Pinpoint the cell where the given text exists, returning its (x, y) midpoint coordinate. 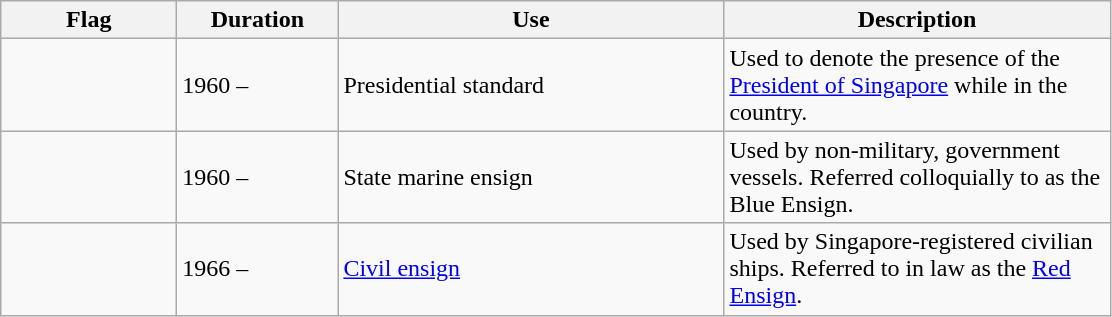
Presidential standard (531, 85)
Used by Singapore-registered civilian ships. Referred to in law as the Red Ensign. (917, 269)
State marine ensign (531, 177)
Flag (89, 20)
Civil ensign (531, 269)
Description (917, 20)
Used to denote the presence of the President of Singapore while in the country. (917, 85)
Use (531, 20)
Duration (258, 20)
Used by non-military, government vessels. Referred colloquially to as the Blue Ensign. (917, 177)
1966 – (258, 269)
